Return [x, y] of the center of cell containing provided text 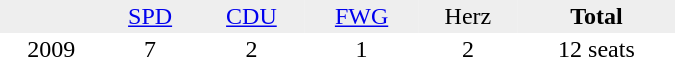
Total [596, 16]
FWG [362, 16]
SPD [150, 16]
CDU [252, 16]
Herz [468, 16]
